Output the (x, y) coordinate of the center of the cell containing the given text.  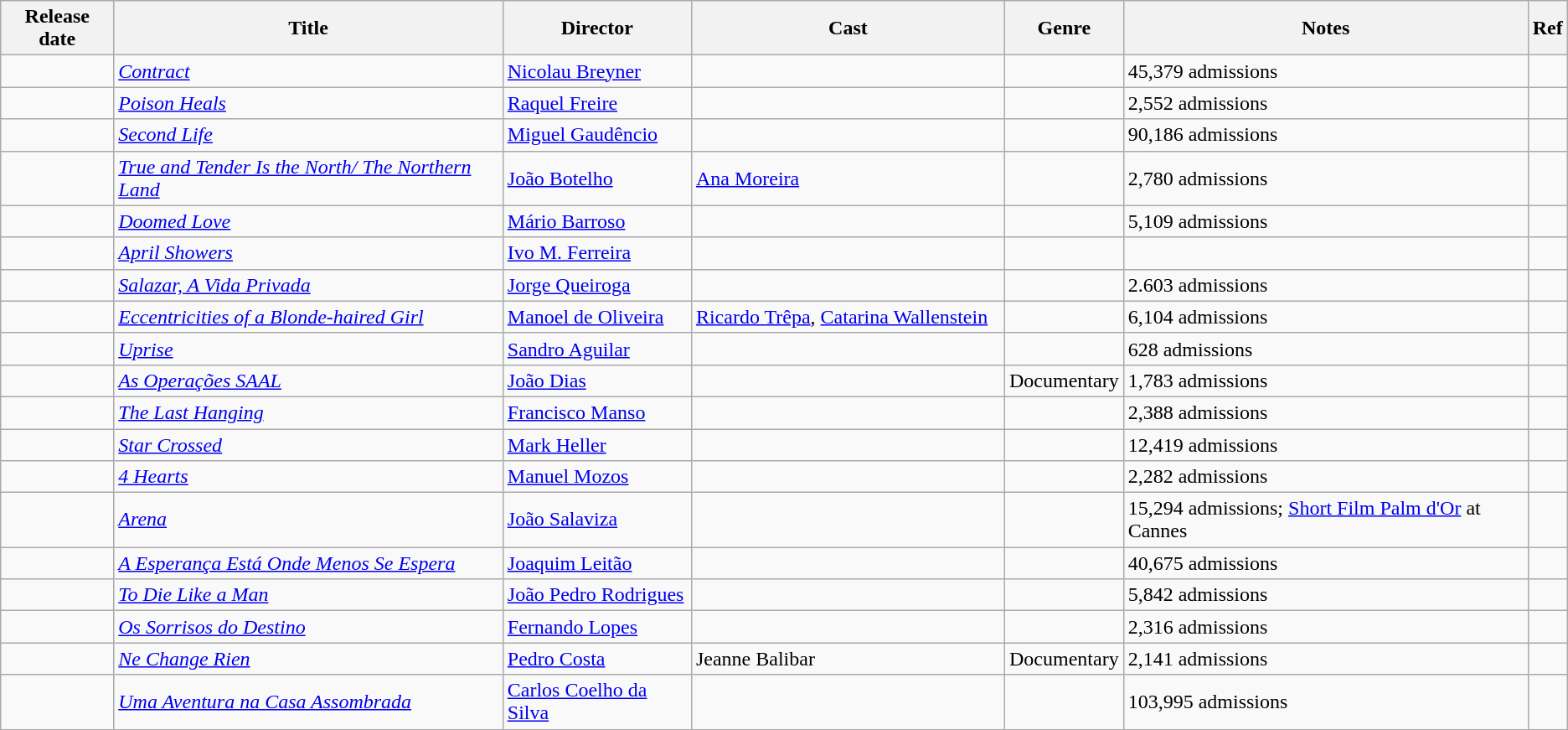
40,675 admissions (1325, 563)
Ana Moreira (848, 178)
90,186 admissions (1325, 135)
2,282 admissions (1325, 477)
Sandro Aguilar (596, 349)
Jorge Queiroga (596, 285)
Poison Heals (308, 103)
2,141 admissions (1325, 659)
628 admissions (1325, 349)
15,294 admissions; Short Film Palm d'Or at Cannes (1325, 520)
5,109 admissions (1325, 221)
Doomed Love (308, 221)
6,104 admissions (1325, 317)
Second Life (308, 135)
Francisco Manso (596, 412)
João Dias (596, 381)
Release date (57, 28)
Mark Heller (596, 445)
João Botelho (596, 178)
Uprise (308, 349)
To Die Like a Man (308, 595)
Ivo M. Ferreira (596, 253)
Manuel Mozos (596, 477)
A Esperança Está Onde Menos Se Espera (308, 563)
The Last Hanging (308, 412)
Carlos Coelho da Silva (596, 702)
Title (308, 28)
Jeanne Balibar (848, 659)
Manoel de Oliveira (596, 317)
Salazar, A Vida Privada (308, 285)
Star Crossed (308, 445)
Nicolau Breyner (596, 71)
Ricardo Trêpa, Catarina Wallenstein (848, 317)
Miguel Gaudêncio (596, 135)
Contract (308, 71)
2,316 admissions (1325, 627)
João Salaviza (596, 520)
Os Sorrisos do Destino (308, 627)
2,388 admissions (1325, 412)
2.603 admissions (1325, 285)
Raquel Freire (596, 103)
12,419 admissions (1325, 445)
Ne Change Rien (308, 659)
As Operações SAAL (308, 381)
Arena (308, 520)
5,842 admissions (1325, 595)
Cast (848, 28)
Pedro Costa (596, 659)
103,995 admissions (1325, 702)
45,379 admissions (1325, 71)
2,552 admissions (1325, 103)
Mário Barroso (596, 221)
Ref (1548, 28)
Genre (1064, 28)
April Showers (308, 253)
4 Hearts (308, 477)
2,780 admissions (1325, 178)
Uma Aventura na Casa Assombrada (308, 702)
Joaquim Leitão (596, 563)
True and Tender Is the North/ The Northern Land (308, 178)
Eccentricities of a Blonde-haired Girl (308, 317)
João Pedro Rodrigues (596, 595)
Director (596, 28)
Fernando Lopes (596, 627)
Notes (1325, 28)
1,783 admissions (1325, 381)
